Return (x, y) of the center of cell containing provided text 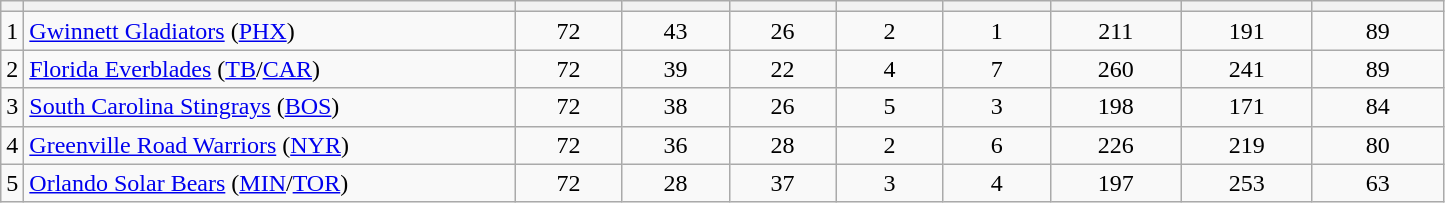
80 (1378, 145)
Greenville Road Warriors (NYR) (270, 145)
211 (1116, 31)
197 (1116, 183)
Florida Everblades (TB/CAR) (270, 69)
226 (1116, 145)
260 (1116, 69)
South Carolina Stingrays (BOS) (270, 107)
39 (676, 69)
253 (1246, 183)
191 (1246, 31)
6 (996, 145)
63 (1378, 183)
7 (996, 69)
38 (676, 107)
Gwinnett Gladiators (PHX) (270, 31)
Orlando Solar Bears (MIN/TOR) (270, 183)
171 (1246, 107)
198 (1116, 107)
36 (676, 145)
43 (676, 31)
84 (1378, 107)
241 (1246, 69)
22 (782, 69)
37 (782, 183)
219 (1246, 145)
